Determine the (X, Y) coordinate at the center of the cell enclosing the given text.  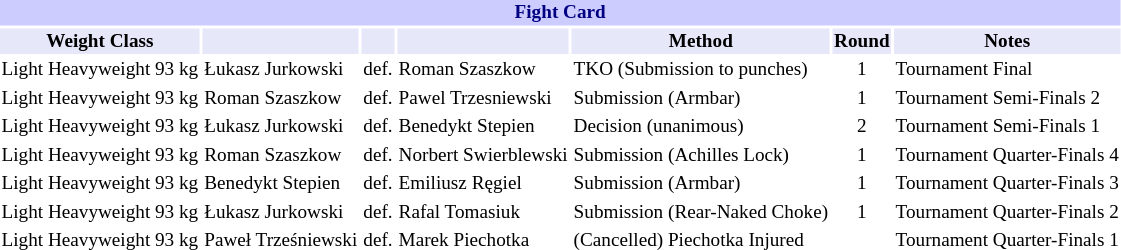
2 (862, 127)
Fight Card (560, 13)
Rafal Tomasiuk (483, 213)
Method (700, 41)
Tournament Final (1007, 70)
Tournament Semi-Finals 2 (1007, 99)
Submission (Achilles Lock) (700, 155)
Tournament Quarter-Finals 4 (1007, 155)
Weight Class (100, 41)
Decision (unanimous) (700, 127)
Tournament Quarter-Finals 3 (1007, 184)
Tournament Quarter-Finals 2 (1007, 213)
Tournament Semi-Finals 1 (1007, 127)
Round (862, 41)
Emiliusz Ręgiel (483, 184)
Notes (1007, 41)
Submission (Rear-Naked Choke) (700, 213)
TKO (Submission to punches) (700, 70)
Norbert Swierblewski (483, 155)
Pawel Trzesniewski (483, 99)
